Find where the given text appears and provide that cell's center as [X, Y] coordinate. 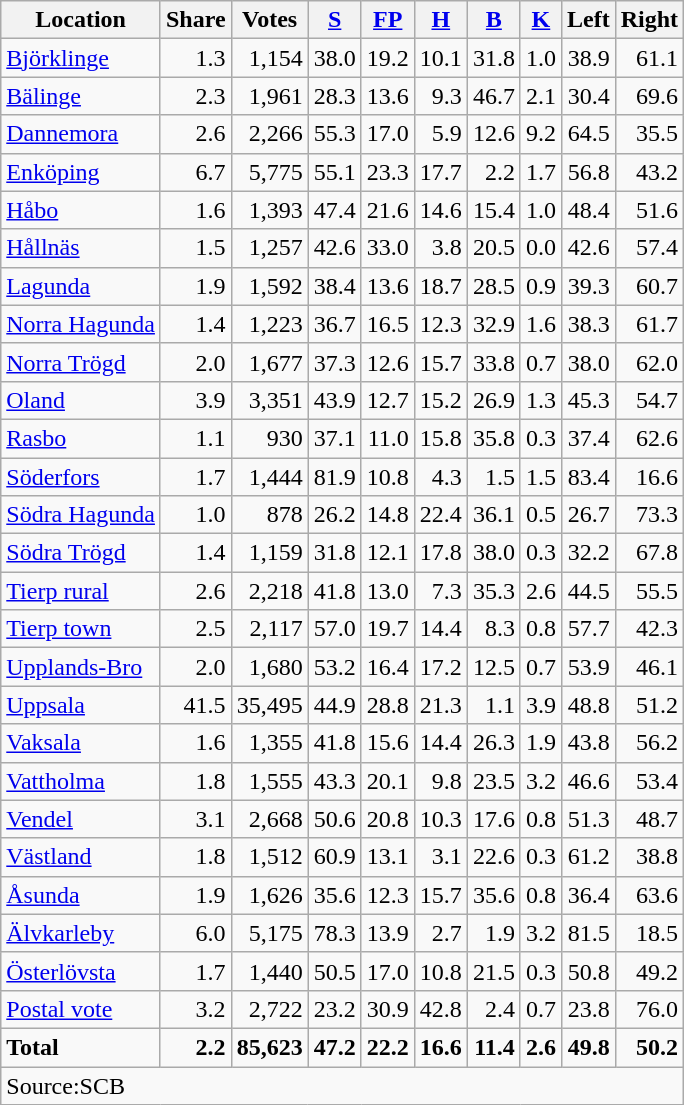
2,668 [270, 819]
44.9 [334, 705]
7.3 [440, 591]
13.1 [388, 857]
35,495 [270, 705]
50.6 [334, 819]
56.2 [649, 743]
0.0 [540, 248]
26.9 [494, 400]
15.6 [388, 743]
1,154 [270, 58]
22.2 [388, 1047]
81.5 [588, 933]
57.0 [334, 629]
Åsunda [81, 895]
46.6 [588, 781]
19.2 [388, 58]
16.4 [388, 667]
Tierp town [81, 629]
21.6 [388, 210]
41.5 [196, 705]
S [334, 20]
2.7 [440, 933]
1,677 [270, 362]
57.4 [649, 248]
63.6 [649, 895]
10.1 [440, 58]
17.7 [440, 172]
12.1 [388, 553]
Älvkarleby [81, 933]
37.3 [334, 362]
30.9 [388, 1009]
49.8 [588, 1047]
35.8 [494, 438]
Björklinge [81, 58]
21.3 [440, 705]
6.7 [196, 172]
45.3 [588, 400]
51.2 [649, 705]
32.2 [588, 553]
6.0 [196, 933]
53.9 [588, 667]
81.9 [334, 477]
60.7 [649, 286]
1,592 [270, 286]
76.0 [649, 1009]
64.5 [588, 134]
1,159 [270, 553]
930 [270, 438]
23.8 [588, 1009]
20.1 [388, 781]
56.8 [588, 172]
5,775 [270, 172]
H [440, 20]
36.1 [494, 515]
17.8 [440, 553]
3.8 [440, 248]
15.2 [440, 400]
20.8 [388, 819]
51.3 [588, 819]
12.7 [388, 400]
Rasbo [81, 438]
48.8 [588, 705]
23.3 [388, 172]
38.9 [588, 58]
22.4 [440, 515]
50.2 [649, 1047]
50.5 [334, 971]
Total [81, 1047]
46.7 [494, 96]
Lagunda [81, 286]
11.4 [494, 1047]
55.1 [334, 172]
Votes [270, 20]
13.9 [388, 933]
0.9 [540, 286]
28.5 [494, 286]
44.5 [588, 591]
62.0 [649, 362]
26.3 [494, 743]
1,512 [270, 857]
57.7 [588, 629]
15.8 [440, 438]
Norra Trögd [81, 362]
B [494, 20]
54.7 [649, 400]
42.3 [649, 629]
1,355 [270, 743]
11.0 [388, 438]
47.4 [334, 210]
Left [588, 20]
Tierp rural [81, 591]
Hållnäs [81, 248]
Location [81, 20]
15.4 [494, 210]
Håbo [81, 210]
48.7 [649, 819]
5.9 [440, 134]
43.2 [649, 172]
2,722 [270, 1009]
36.7 [334, 324]
20.5 [494, 248]
Vattholma [81, 781]
23.5 [494, 781]
2.3 [196, 96]
2.1 [540, 96]
30.4 [588, 96]
1,555 [270, 781]
60.9 [334, 857]
2.4 [494, 1009]
55.3 [334, 134]
69.6 [649, 96]
32.9 [494, 324]
Vaksala [81, 743]
3,351 [270, 400]
61.1 [649, 58]
37.1 [334, 438]
17.2 [440, 667]
83.4 [588, 477]
Söderfors [81, 477]
26.7 [588, 515]
23.2 [334, 1009]
53.2 [334, 667]
26.2 [334, 515]
0.5 [540, 515]
38.8 [649, 857]
39.3 [588, 286]
9.8 [440, 781]
61.2 [588, 857]
878 [270, 515]
1,961 [270, 96]
22.6 [494, 857]
28.3 [334, 96]
16.5 [388, 324]
Vendel [81, 819]
9.3 [440, 96]
Dannemora [81, 134]
2,117 [270, 629]
67.8 [649, 553]
Uppsala [81, 705]
21.5 [494, 971]
1,444 [270, 477]
38.3 [588, 324]
12.5 [494, 667]
Postal vote [81, 1009]
33.0 [388, 248]
2.5 [196, 629]
38.4 [334, 286]
46.1 [649, 667]
4.3 [440, 477]
50.8 [588, 971]
35.3 [494, 591]
Share [196, 20]
61.7 [649, 324]
Södra Trögd [81, 553]
53.4 [649, 781]
43.8 [588, 743]
1,440 [270, 971]
62.6 [649, 438]
2,218 [270, 591]
37.4 [588, 438]
K [540, 20]
8.3 [494, 629]
55.5 [649, 591]
Västland [81, 857]
Södra Hagunda [81, 515]
49.2 [649, 971]
1,626 [270, 895]
5,175 [270, 933]
9.2 [540, 134]
FP [388, 20]
14.6 [440, 210]
35.5 [649, 134]
1,223 [270, 324]
73.3 [649, 515]
33.8 [494, 362]
18.5 [649, 933]
1,680 [270, 667]
28.8 [388, 705]
Enköping [81, 172]
10.3 [440, 819]
48.4 [588, 210]
1,393 [270, 210]
Norra Hagunda [81, 324]
2,266 [270, 134]
36.4 [588, 895]
Österlövsta [81, 971]
Upplands-Bro [81, 667]
18.7 [440, 286]
Source:SCB [342, 1085]
47.2 [334, 1047]
1,257 [270, 248]
13.0 [388, 591]
17.6 [494, 819]
85,623 [270, 1047]
14.8 [388, 515]
78.3 [334, 933]
43.3 [334, 781]
Right [649, 20]
42.8 [440, 1009]
Bälinge [81, 96]
Oland [81, 400]
51.6 [649, 210]
43.9 [334, 400]
19.7 [388, 629]
